Extract the (x, y) coordinate from the center of the cell holding the provided text.  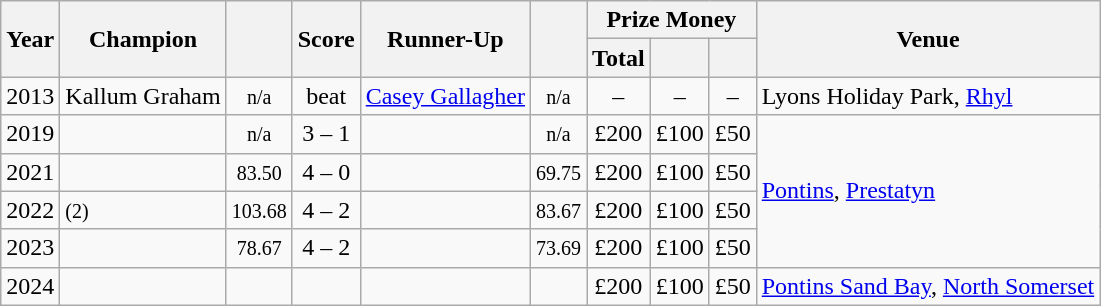
Casey Gallagher (445, 96)
beat (326, 96)
Lyons Holiday Park, Rhyl (928, 96)
83.50 (259, 172)
73.69 (559, 248)
Score (326, 39)
2013 (30, 96)
83.67 (559, 210)
4 – 0 (326, 172)
Runner-Up (445, 39)
Pontins, Prestatyn (928, 191)
2019 (30, 134)
(2) (143, 210)
69.75 (559, 172)
2024 (30, 286)
78.67 (259, 248)
Prize Money (672, 20)
Champion (143, 39)
Total (619, 58)
Year (30, 39)
2023 (30, 248)
Pontins Sand Bay, North Somerset (928, 286)
103.68 (259, 210)
2021 (30, 172)
Venue (928, 39)
2022 (30, 210)
Kallum Graham (143, 96)
3 – 1 (326, 134)
